Return the (x, y) coordinate for the center point of the cell that contains the specified text.  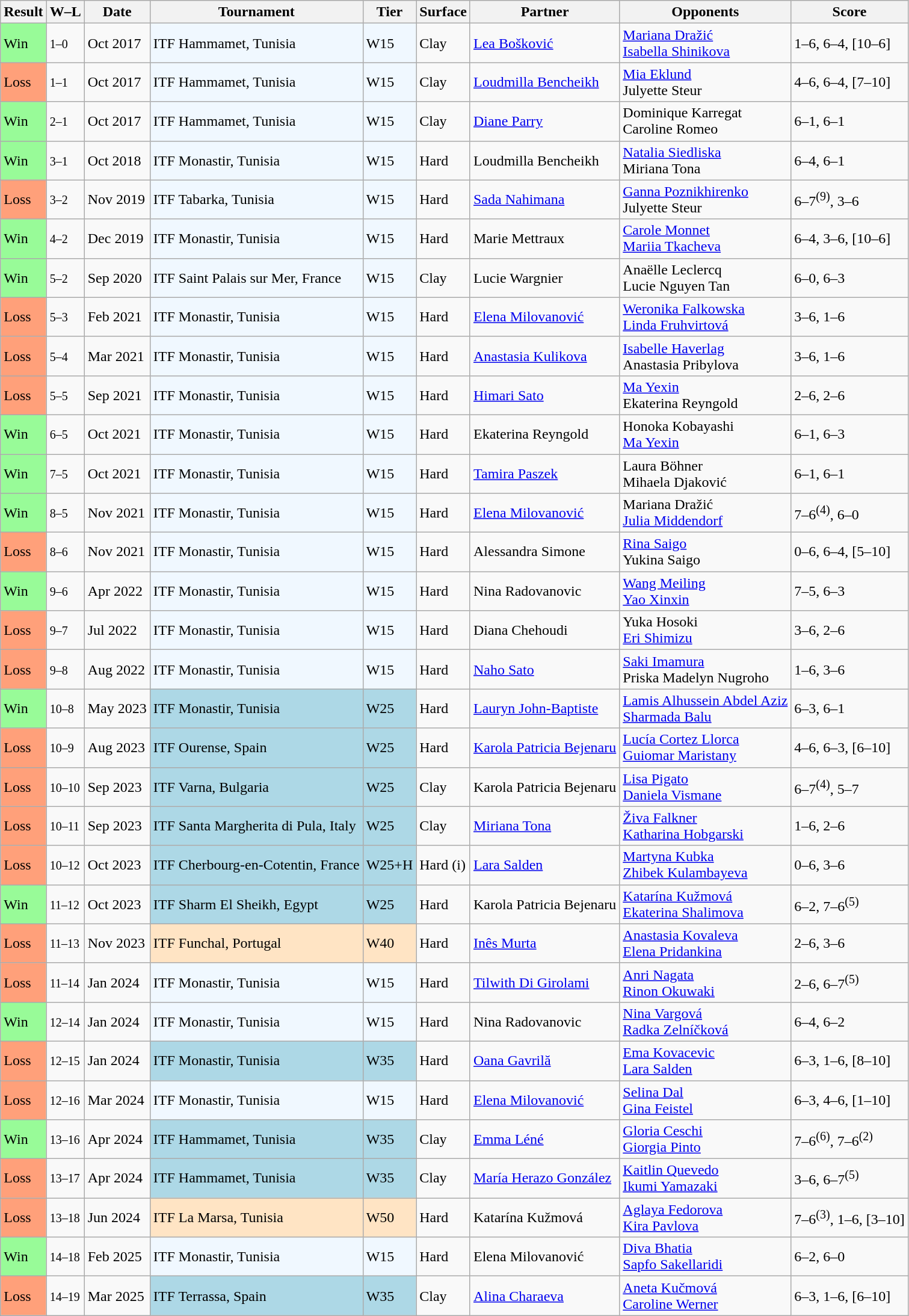
Feb 2021 (117, 317)
4–2 (65, 238)
1–0 (65, 43)
Mia Eklund Julyette Steur (705, 82)
13–16 (65, 1140)
Aug 2022 (117, 669)
Weronika Falkowska Linda Fruhvirtová (705, 317)
Oana Gavrilă (544, 1060)
Natalia Siedliska Miriana Tona (705, 160)
Aug 2023 (117, 747)
Lisa Pigato Daniela Vismane (705, 787)
5–4 (65, 356)
11–13 (65, 944)
May 2023 (117, 709)
Mar 2025 (117, 1296)
Himari Sato (544, 395)
ITF Saint Palais sur Mer, France (256, 278)
Carole Monnet Mariia Tkacheva (705, 238)
ITF Santa Margherita di Pula, Italy (256, 826)
13–18 (65, 1218)
0–6, 6–4, [5–10] (849, 552)
8–5 (65, 513)
3–1 (65, 160)
Hard (i) (443, 865)
8–6 (65, 552)
Gloria Ceschi Giorgia Pinto (705, 1140)
10–9 (65, 747)
0–6, 3–6 (849, 865)
Lara Salden (544, 865)
Živa Falkner Katharina Hobgarski (705, 826)
Alessandra Simone (544, 552)
Honoka Kobayashi Ma Yexin (705, 434)
Saki Imamura Priska Madelyn Nugroho (705, 669)
2–1 (65, 122)
W40 (390, 944)
ITF Sharm El Sheikh, Egypt (256, 904)
4–6, 6–3, [6–10] (849, 747)
Ma Yexin Ekaterina Reyngold (705, 395)
Result (23, 12)
1–1 (65, 82)
12–15 (65, 1060)
4–6, 6–4, [7–10] (849, 82)
6–7(4), 5–7 (849, 787)
7–6(4), 6–0 (849, 513)
Rina Saigo Yukina Saigo (705, 552)
Aneta Kučmová Caroline Werner (705, 1296)
5–2 (65, 278)
6–4, 6–1 (849, 160)
Nov 2023 (117, 944)
2–6, 2–6 (849, 395)
Ema Kovacevic Lara Salden (705, 1060)
14–18 (65, 1256)
ITF Varna, Bulgaria (256, 787)
6–5 (65, 434)
ITF Funchal, Portugal (256, 944)
6–3, 1–6, [6–10] (849, 1296)
Martyna Kubka Zhibek Kulambayeva (705, 865)
10–8 (65, 709)
Naho Sato (544, 669)
W–L (65, 12)
1–6, 2–6 (849, 826)
Mar 2021 (117, 356)
Nov 2019 (117, 200)
10–11 (65, 826)
ITF Cherbourg-en-Cotentin, France (256, 865)
Anaëlle Leclercq Lucie Nguyen Tan (705, 278)
7–6(3), 1–6, [3–10] (849, 1218)
Lauryn John-Baptiste (544, 709)
Sada Nahimana (544, 200)
6–3, 6–1 (849, 709)
Miriana Tona (544, 826)
9–7 (65, 631)
ITF Tabarka, Tunisia (256, 200)
Tamira Paszek (544, 473)
Tilwith Di Girolami (544, 982)
6–2, 7–6(5) (849, 904)
5–5 (65, 395)
6–3, 4–6, [1–10] (849, 1100)
Ekaterina Reyngold (544, 434)
Lucie Wargnier (544, 278)
3–6, 2–6 (849, 631)
2–6, 3–6 (849, 944)
Opponents (705, 12)
3–2 (65, 200)
6–0, 6–3 (849, 278)
Oct 2018 (117, 160)
Laura Böhner Mihaela Djaković (705, 473)
Kaitlin Quevedo Ikumi Yamazaki (705, 1178)
Diane Parry (544, 122)
6–4, 3–6, [10–6] (849, 238)
ITF La Marsa, Tunisia (256, 1218)
9–8 (65, 669)
Jul 2022 (117, 631)
6–2, 6–0 (849, 1256)
Selina Dal Gina Feistel (705, 1100)
Katarína Kužmová (544, 1218)
Lamis Alhussein Abdel Aziz Sharmada Balu (705, 709)
10–12 (65, 865)
5–3 (65, 317)
Dominique Karregat Caroline Romeo (705, 122)
12–14 (65, 1022)
Lea Bošković (544, 43)
Tournament (256, 12)
Nina Vargová Radka Zelníčková (705, 1022)
Sep 2021 (117, 395)
María Herazo González (544, 1178)
13–17 (65, 1178)
Emma Léné (544, 1140)
Katarína Kužmová Ekaterina Shalimova (705, 904)
Sep 2020 (117, 278)
Mariana Dražić Julia Middendorf (705, 513)
7–5 (65, 473)
Inês Murta (544, 944)
Mar 2024 (117, 1100)
Wang Meiling Yao Xinxin (705, 591)
2–6, 6–7(5) (849, 982)
Dec 2019 (117, 238)
Partner (544, 12)
Diana Chehoudi (544, 631)
Ganna Poznikhirenko Julyette Steur (705, 200)
14–19 (65, 1296)
9–6 (65, 591)
Isabelle Haverlag Anastasia Pribylova (705, 356)
ITF Terrassa, Spain (256, 1296)
Surface (443, 12)
W25+H (390, 865)
Anastasia Kulikova (544, 356)
W50 (390, 1218)
Feb 2025 (117, 1256)
6–1, 6–3 (849, 434)
6–7(9), 3–6 (849, 200)
7–6(6), 7–6(2) (849, 1140)
Anri Nagata Rinon Okuwaki (705, 982)
10–10 (65, 787)
12–16 (65, 1100)
Mariana Dražić Isabella Shinikova (705, 43)
ITF Ourense, Spain (256, 747)
Aglaya Fedorova Kira Pavlova (705, 1218)
6–3, 1–6, [8–10] (849, 1060)
Diva Bhatia Sapfo Sakellaridi (705, 1256)
Yuka Hosoki Eri Shimizu (705, 631)
6–4, 6–2 (849, 1022)
11–12 (65, 904)
Date (117, 12)
1–6, 3–6 (849, 669)
Jun 2024 (117, 1218)
7–5, 6–3 (849, 591)
1–6, 6–4, [10–6] (849, 43)
Apr 2022 (117, 591)
Alina Charaeva (544, 1296)
Lucía Cortez Llorca Guiomar Maristany (705, 747)
11–14 (65, 982)
Score (849, 12)
3–6, 6–7(5) (849, 1178)
Marie Mettraux (544, 238)
Tier (390, 12)
Anastasia Kovaleva Elena Pridankina (705, 944)
